Capture the cell that displays the provided text and extract its (x, y) central coordinate. 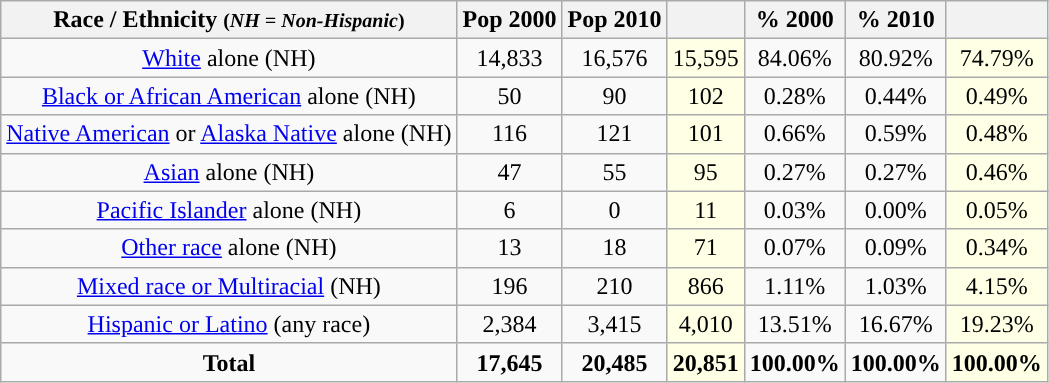
0.28% (794, 96)
% 2000 (794, 20)
Pop 2010 (614, 20)
102 (706, 96)
0.03% (794, 210)
20,485 (614, 362)
16,576 (614, 58)
3,415 (614, 324)
Native American or Alaska Native alone (NH) (229, 134)
101 (706, 134)
95 (706, 172)
Race / Ethnicity (NH = Non-Hispanic) (229, 20)
0.00% (896, 210)
6 (510, 210)
121 (614, 134)
0.59% (896, 134)
0.07% (794, 248)
84.06% (794, 58)
50 (510, 96)
Hispanic or Latino (any race) (229, 324)
Mixed race or Multiracial (NH) (229, 286)
Pacific Islander alone (NH) (229, 210)
Pop 2000 (510, 20)
4.15% (996, 286)
19.23% (996, 324)
14,833 (510, 58)
Black or African American alone (NH) (229, 96)
71 (706, 248)
17,645 (510, 362)
13.51% (794, 324)
0 (614, 210)
0.46% (996, 172)
0.48% (996, 134)
0.49% (996, 96)
0.09% (896, 248)
2,384 (510, 324)
47 (510, 172)
866 (706, 286)
1.03% (896, 286)
White alone (NH) (229, 58)
16.67% (896, 324)
0.44% (896, 96)
Other race alone (NH) (229, 248)
116 (510, 134)
4,010 (706, 324)
0.05% (996, 210)
196 (510, 286)
0.66% (794, 134)
11 (706, 210)
1.11% (794, 286)
20,851 (706, 362)
55 (614, 172)
13 (510, 248)
Total (229, 362)
90 (614, 96)
Asian alone (NH) (229, 172)
74.79% (996, 58)
0.34% (996, 248)
% 2010 (896, 20)
80.92% (896, 58)
18 (614, 248)
210 (614, 286)
15,595 (706, 58)
